From the cell containing the given text, extract its center point as [x, y] coordinate. 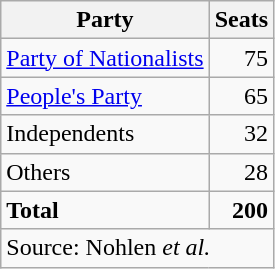
Independents [105, 134]
Seats [241, 20]
Source: Nohlen et al. [138, 248]
200 [241, 210]
People's Party [105, 96]
Party of Nationalists [105, 58]
75 [241, 58]
65 [241, 96]
32 [241, 134]
28 [241, 172]
Others [105, 172]
Total [105, 210]
Party [105, 20]
